From the cell containing the given text, extract its center point as (X, Y) coordinate. 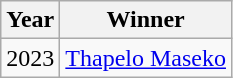
2023 (30, 58)
Year (30, 20)
Winner (146, 20)
Thapelo Maseko (146, 58)
